Scan for the cell matching the given text and deliver its [X, Y] coordinate at center. 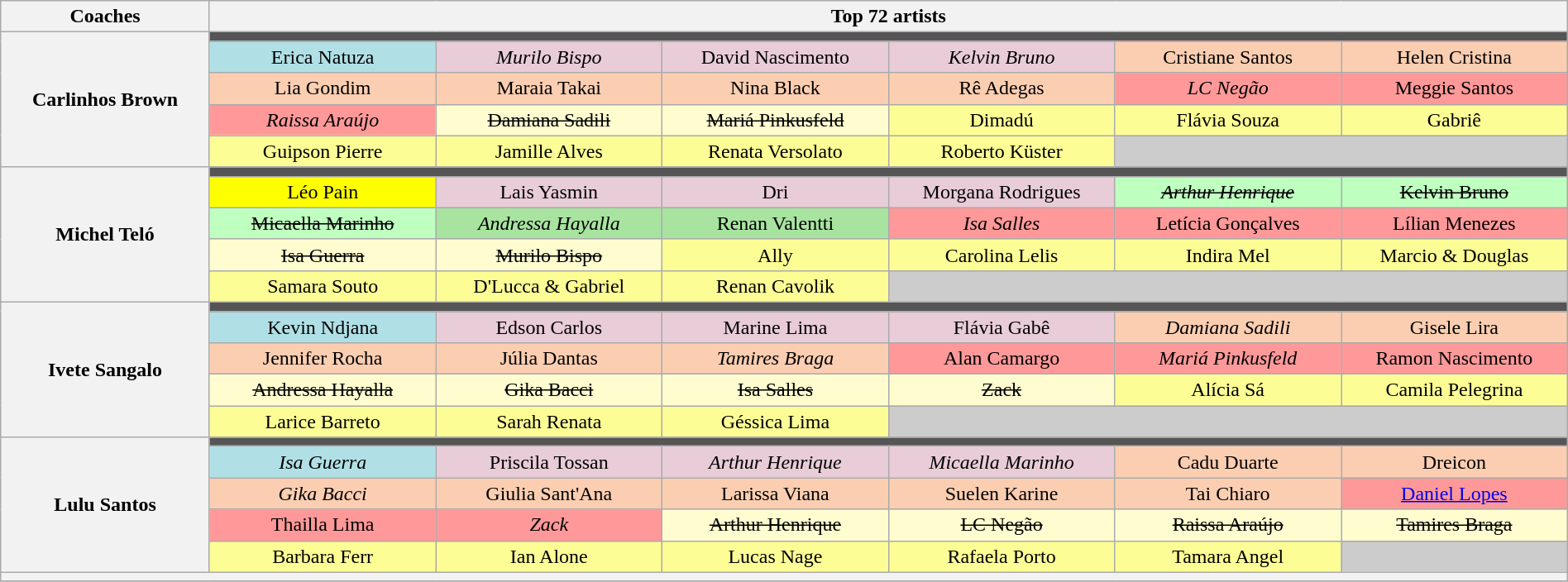
Tai Chiaro [1228, 494]
Jamille Alves [549, 151]
Larice Barreto [323, 422]
Daniel Lopes [1455, 494]
Gisele Lira [1455, 327]
Renan Cavolik [776, 286]
Dreicon [1455, 462]
Thailla Lima [323, 525]
Suelen Karine [1002, 494]
Rafaela Porto [1002, 556]
D'Lucca & Gabriel [549, 286]
Roberto Küster [1002, 151]
Carlinhos Brown [106, 99]
Lílian Menezes [1455, 223]
Camila Pelegrina [1455, 390]
Lulu Santos [106, 504]
Cadu Duarte [1228, 462]
Dri [776, 192]
Larissa Viana [776, 494]
Erica Natuza [323, 57]
Tamara Angel [1228, 556]
Maraia Takai [549, 88]
Top 72 artists [888, 17]
Lia Gondim [323, 88]
Giulia Sant'Ana [549, 494]
Cristiane Santos [1228, 57]
David Nascimento [776, 57]
Dimadú [1002, 120]
Ian Alone [549, 556]
Indira Mel [1228, 255]
Lais Yasmin [549, 192]
Carolina Lelis [1002, 255]
Flávia Souza [1228, 120]
Gabriê [1455, 120]
Edson Carlos [549, 327]
Léo Pain [323, 192]
Marine Lima [776, 327]
Géssica Lima [776, 422]
Alícia Sá [1228, 390]
Letícia Gonçalves [1228, 223]
Jennifer Rocha [323, 359]
Renata Versolato [776, 151]
Renan Valentti [776, 223]
Flávia Gabê [1002, 327]
Morgana Rodrigues [1002, 192]
Lucas Nage [776, 556]
Coaches [106, 17]
Michel Teló [106, 235]
Helen Cristina [1455, 57]
Ally [776, 255]
Rê Adegas [1002, 88]
Samara Souto [323, 286]
Nina Black [776, 88]
Kevin Ndjana [323, 327]
Meggie Santos [1455, 88]
Barbara Ferr [323, 556]
Ivete Sangalo [106, 369]
Guipson Pierre [323, 151]
Marcio & Douglas [1455, 255]
Júlia Dantas [549, 359]
Priscila Tossan [549, 462]
Ramon Nascimento [1455, 359]
Sarah Renata [549, 422]
Alan Camargo [1002, 359]
